From the cell containing the given text, extract its center point as [X, Y] coordinate. 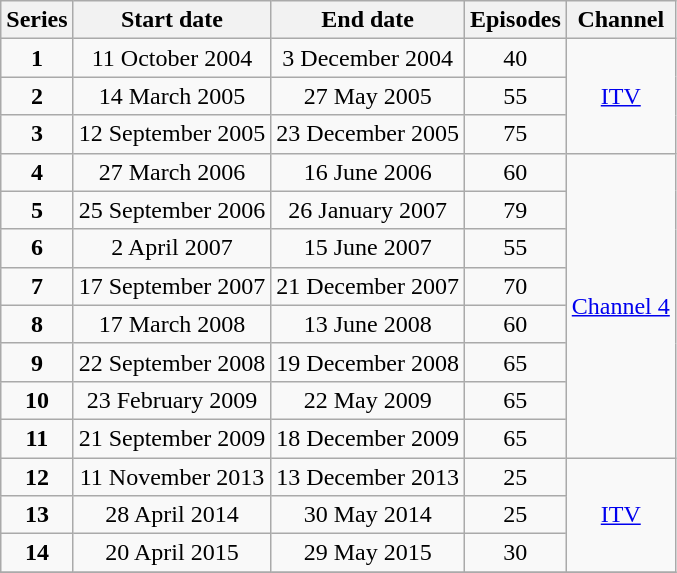
21 December 2007 [368, 286]
10 [37, 400]
21 September 2009 [172, 438]
Channel [620, 20]
9 [37, 362]
17 March 2008 [172, 324]
Series [37, 20]
23 December 2005 [368, 134]
16 June 2006 [368, 172]
25 September 2006 [172, 210]
18 December 2009 [368, 438]
27 May 2005 [368, 96]
12 September 2005 [172, 134]
22 May 2009 [368, 400]
28 April 2014 [172, 515]
40 [515, 58]
14 [37, 553]
17 September 2007 [172, 286]
12 [37, 477]
30 May 2014 [368, 515]
8 [37, 324]
15 June 2007 [368, 248]
27 March 2006 [172, 172]
11 October 2004 [172, 58]
22 September 2008 [172, 362]
70 [515, 286]
26 January 2007 [368, 210]
20 April 2015 [172, 553]
Episodes [515, 20]
23 February 2009 [172, 400]
1 [37, 58]
11 November 2013 [172, 477]
13 June 2008 [368, 324]
14 March 2005 [172, 96]
Channel 4 [620, 305]
13 December 2013 [368, 477]
75 [515, 134]
5 [37, 210]
3 December 2004 [368, 58]
End date [368, 20]
2 April 2007 [172, 248]
30 [515, 553]
2 [37, 96]
6 [37, 248]
13 [37, 515]
Start date [172, 20]
7 [37, 286]
3 [37, 134]
19 December 2008 [368, 362]
79 [515, 210]
4 [37, 172]
29 May 2015 [368, 553]
11 [37, 438]
